Identify which cell holds the provided text, then report its (x, y) central coordinate. 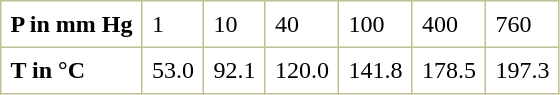
92.1 (235, 70)
1 (173, 24)
120.0 (302, 70)
178.5 (449, 70)
197.3 (523, 70)
10 (235, 24)
141.8 (376, 70)
40 (302, 24)
53.0 (173, 70)
400 (449, 24)
760 (523, 24)
100 (376, 24)
T in °C (72, 70)
P in mm Hg (72, 24)
